Pinpoint the cell where the given text exists, returning its [X, Y] midpoint coordinate. 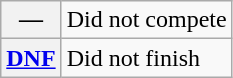
Did not finish [146, 58]
DNF [31, 58]
Did not compete [146, 20]
— [31, 20]
